Identify which cell holds the provided text, then report its [x, y] central coordinate. 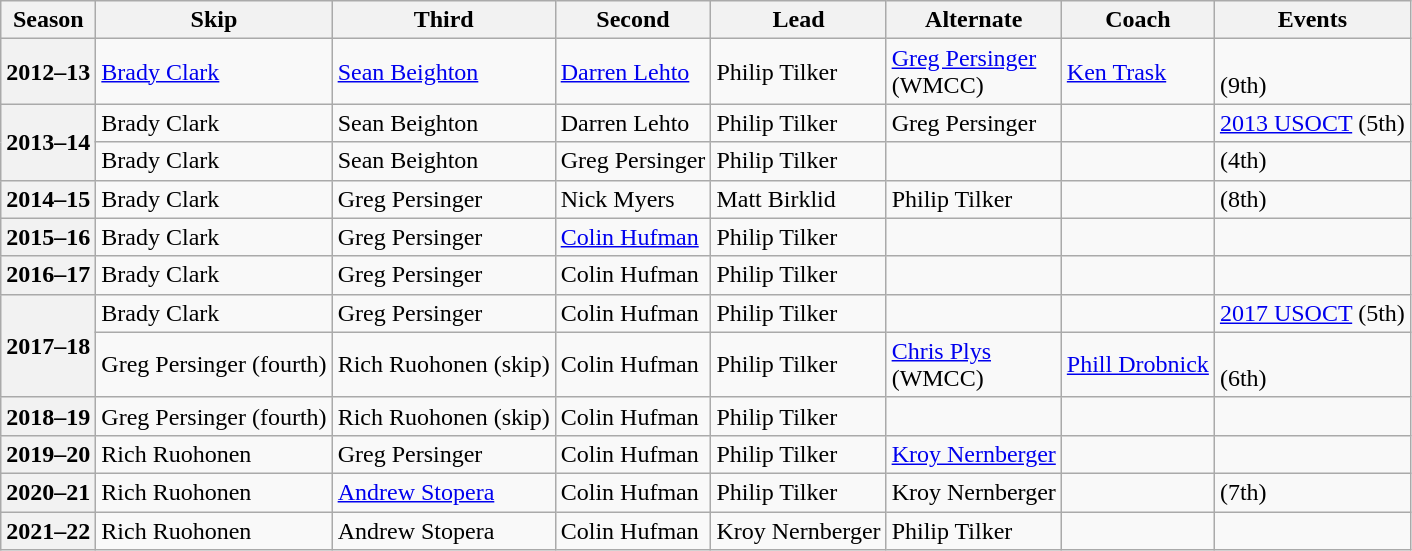
Nick Myers [633, 199]
Third [444, 20]
Skip [214, 20]
2015–16 [48, 237]
2012–13 [48, 72]
(7th) [1312, 492]
(9th) [1312, 72]
2020–21 [48, 492]
Season [48, 20]
Ken Trask [1138, 72]
2013 USOCT (5th) [1312, 123]
(8th) [1312, 199]
2018–19 [48, 416]
Greg Persinger(WMCC) [974, 72]
2016–17 [48, 275]
Matt Birklid [798, 199]
Phill Drobnick [1138, 364]
Coach [1138, 20]
(4th) [1312, 161]
Lead [798, 20]
2017–18 [48, 346]
2013–14 [48, 142]
2014–15 [48, 199]
2021–22 [48, 531]
Events [1312, 20]
2017 USOCT (5th) [1312, 313]
Chris Plys(WMCC) [974, 364]
Alternate [974, 20]
(6th) [1312, 364]
2019–20 [48, 454]
Second [633, 20]
